Extract the [X, Y] coordinate from the center of the cell holding the provided text.  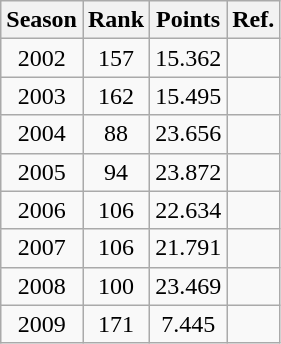
23.469 [188, 286]
2002 [42, 58]
15.495 [188, 96]
2006 [42, 210]
162 [116, 96]
88 [116, 134]
7.445 [188, 324]
21.791 [188, 248]
Season [42, 20]
Rank [116, 20]
Ref. [254, 20]
94 [116, 172]
157 [116, 58]
100 [116, 286]
2009 [42, 324]
23.656 [188, 134]
2007 [42, 248]
Points [188, 20]
2003 [42, 96]
22.634 [188, 210]
2004 [42, 134]
171 [116, 324]
15.362 [188, 58]
2008 [42, 286]
23.872 [188, 172]
2005 [42, 172]
